From the cell containing the given text, extract its center point as (X, Y) coordinate. 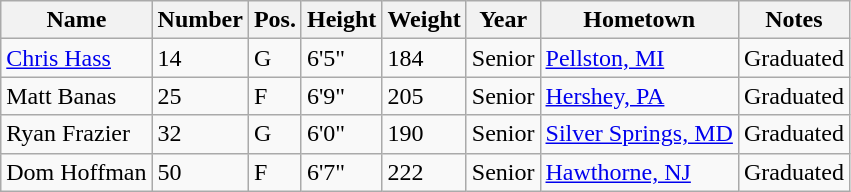
205 (424, 96)
Chris Hass (76, 58)
25 (200, 96)
50 (200, 172)
Number (200, 20)
6'7" (341, 172)
Hershey, PA (639, 96)
14 (200, 58)
Matt Banas (76, 96)
32 (200, 134)
222 (424, 172)
Notes (794, 20)
Hometown (639, 20)
Height (341, 20)
Year (503, 20)
Pellston, MI (639, 58)
6'0" (341, 134)
6'9" (341, 96)
6'5" (341, 58)
Pos. (274, 20)
Hawthorne, NJ (639, 172)
Silver Springs, MD (639, 134)
184 (424, 58)
Ryan Frazier (76, 134)
Weight (424, 20)
Name (76, 20)
190 (424, 134)
Dom Hoffman (76, 172)
